Find where the given text appears and provide that cell's center as [x, y] coordinate. 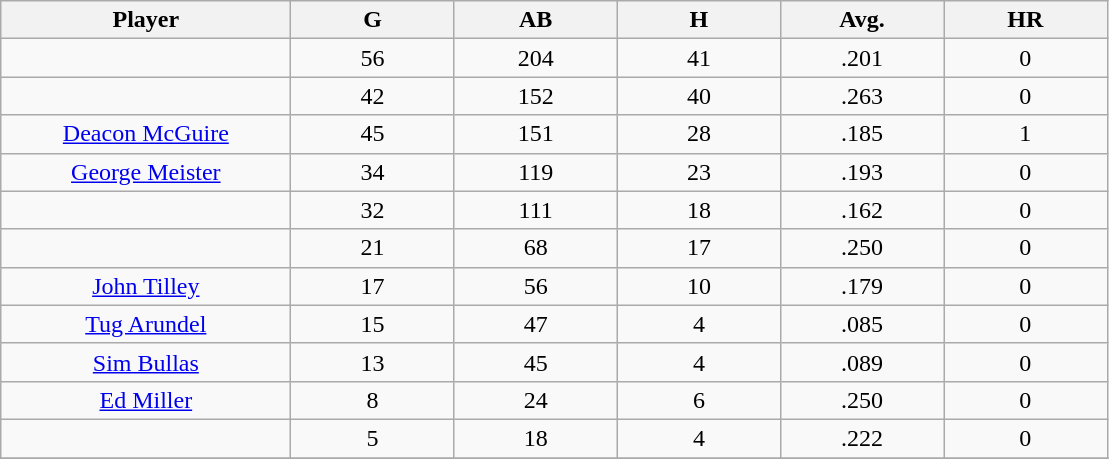
40 [698, 96]
.089 [862, 362]
152 [536, 96]
24 [536, 400]
32 [372, 210]
Tug Arundel [146, 324]
28 [698, 134]
21 [372, 248]
5 [372, 438]
204 [536, 58]
68 [536, 248]
George Meister [146, 172]
13 [372, 362]
151 [536, 134]
Deacon McGuire [146, 134]
.193 [862, 172]
H [698, 20]
John Tilley [146, 286]
6 [698, 400]
.185 [862, 134]
.263 [862, 96]
41 [698, 58]
8 [372, 400]
.179 [862, 286]
34 [372, 172]
.085 [862, 324]
.162 [862, 210]
.222 [862, 438]
Avg. [862, 20]
23 [698, 172]
HR [1026, 20]
Player [146, 20]
AB [536, 20]
10 [698, 286]
G [372, 20]
Sim Bullas [146, 362]
Ed Miller [146, 400]
111 [536, 210]
1 [1026, 134]
119 [536, 172]
47 [536, 324]
15 [372, 324]
42 [372, 96]
.201 [862, 58]
